Return the [x, y] coordinate for the center point of the cell that contains the specified text.  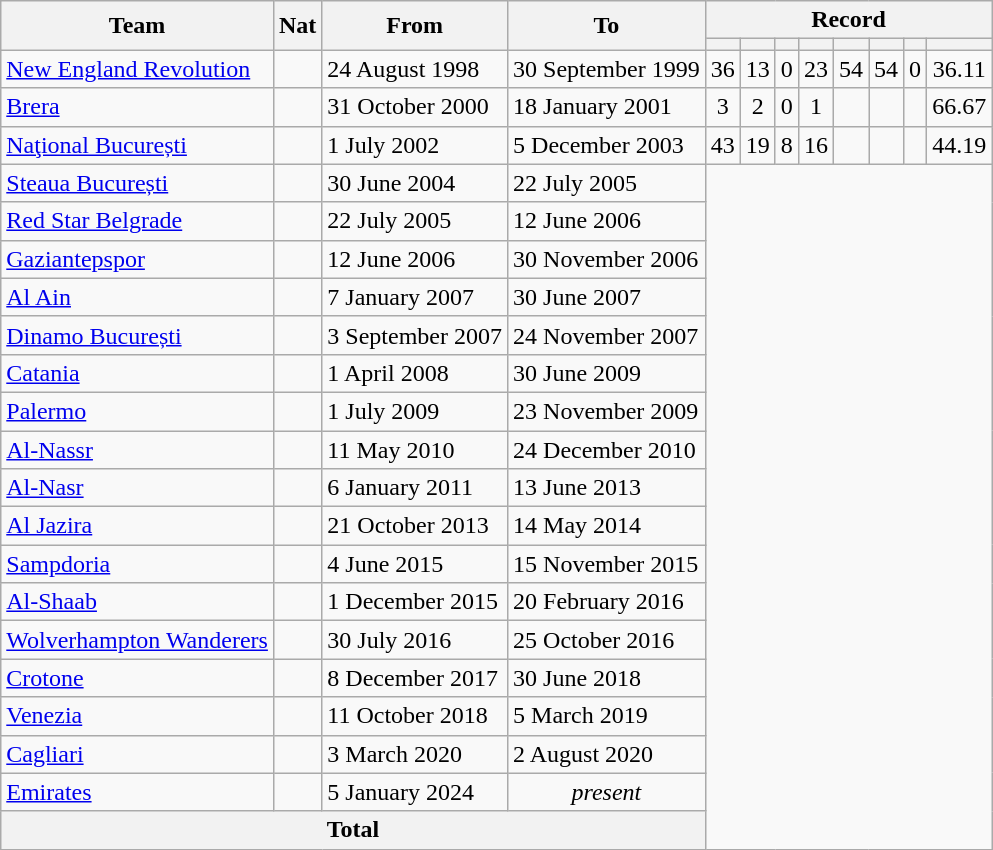
2 [758, 107]
1 July 2002 [415, 145]
30 June 2009 [607, 373]
Catania [138, 373]
Red Star Belgrade [138, 221]
30 June 2004 [415, 183]
Brera [138, 107]
1 December 2015 [415, 602]
13 [758, 69]
23 November 2009 [607, 411]
21 October 2013 [415, 526]
Emirates [138, 792]
Team [138, 26]
25 October 2016 [607, 640]
3 [722, 107]
44.19 [960, 145]
Al-Nasr [138, 488]
20 February 2016 [607, 602]
3 September 2007 [415, 335]
Palermo [138, 411]
15 November 2015 [607, 564]
Crotone [138, 678]
24 August 1998 [415, 69]
Venezia [138, 716]
Record [848, 20]
Wolverhampton Wanderers [138, 640]
24 December 2010 [607, 449]
14 May 2014 [607, 526]
5 January 2024 [415, 792]
16 [816, 145]
24 November 2007 [607, 335]
8 December 2017 [415, 678]
30 June 2007 [607, 297]
30 July 2016 [415, 640]
Cagliari [138, 754]
23 [816, 69]
Al-Nassr [138, 449]
11 October 2018 [415, 716]
Steaua București [138, 183]
31 October 2000 [415, 107]
1 [816, 107]
New England Revolution [138, 69]
Al Jazira [138, 526]
13 June 2013 [607, 488]
Naţional București [138, 145]
43 [722, 145]
6 January 2011 [415, 488]
From [415, 26]
4 June 2015 [415, 564]
3 March 2020 [415, 754]
present [607, 792]
36.11 [960, 69]
30 June 2018 [607, 678]
7 January 2007 [415, 297]
11 May 2010 [415, 449]
18 January 2001 [607, 107]
To [607, 26]
8 [786, 145]
5 March 2019 [607, 716]
19 [758, 145]
Al-Shaab [138, 602]
1 April 2008 [415, 373]
36 [722, 69]
Gaziantepspor [138, 259]
Nat [297, 26]
Dinamo București [138, 335]
2 August 2020 [607, 754]
Sampdoria [138, 564]
30 September 1999 [607, 69]
Al Ain [138, 297]
Total [353, 830]
5 December 2003 [607, 145]
30 November 2006 [607, 259]
1 July 2009 [415, 411]
66.67 [960, 107]
